Extract the [x, y] coordinate from the center of the cell holding the provided text.  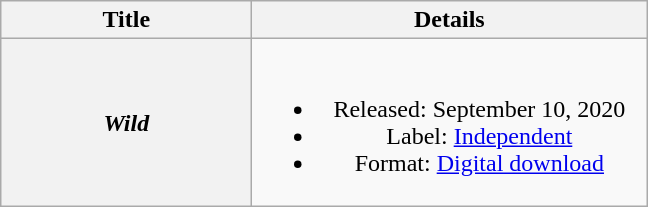
Released: September 10, 2020Label: IndependentFormat: Digital download [450, 122]
Details [450, 20]
Title [126, 20]
Wild [126, 122]
